Return [X, Y] of the center of cell containing provided text 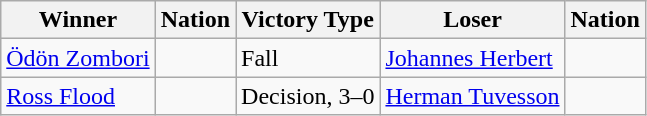
Fall [308, 58]
Winner [78, 20]
Ross Flood [78, 96]
Victory Type [308, 20]
Johannes Herbert [472, 58]
Decision, 3–0 [308, 96]
Loser [472, 20]
Herman Tuvesson [472, 96]
Ödön Zombori [78, 58]
